Detect which cell encompasses the target text, then output its (x, y) center coordinate. 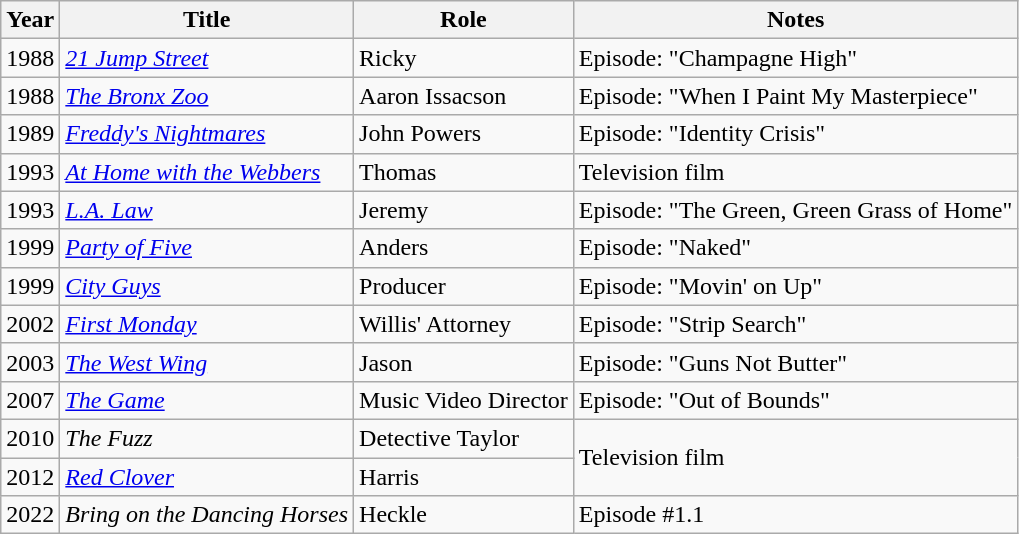
Harris (464, 477)
21 Jump Street (207, 58)
Thomas (464, 172)
Episode: "Naked" (796, 248)
Episode #1.1 (796, 515)
2010 (30, 438)
2002 (30, 324)
Jason (464, 362)
Episode: "Out of Bounds" (796, 400)
L.A. Law (207, 210)
John Powers (464, 134)
At Home with the Webbers (207, 172)
Episode: "Strip Search" (796, 324)
Heckle (464, 515)
Episode: "When I Paint My Masterpiece" (796, 96)
Episode: "Guns Not Butter" (796, 362)
The Bronx Zoo (207, 96)
The Fuzz (207, 438)
2003 (30, 362)
Ricky (464, 58)
1989 (30, 134)
Anders (464, 248)
Red Clover (207, 477)
Role (464, 20)
Jeremy (464, 210)
Aaron Issacson (464, 96)
2022 (30, 515)
Episode: "Movin' on Up" (796, 286)
Episode: "Champagne High" (796, 58)
Episode: "The Green, Green Grass of Home" (796, 210)
Title (207, 20)
2012 (30, 477)
Freddy's Nightmares (207, 134)
Year (30, 20)
Bring on the Dancing Horses (207, 515)
Episode: "Identity Crisis" (796, 134)
Music Video Director (464, 400)
The Game (207, 400)
Producer (464, 286)
First Monday (207, 324)
Willis' Attorney (464, 324)
Party of Five (207, 248)
2007 (30, 400)
The West Wing (207, 362)
City Guys (207, 286)
Notes (796, 20)
Detective Taylor (464, 438)
